Locate the cell with the specified text and output its [X, Y] center coordinate. 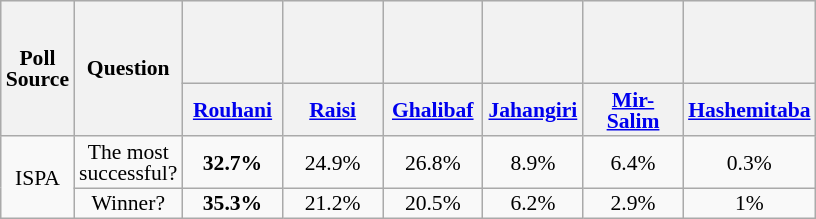
6.4% [633, 162]
26.8% [433, 162]
Winner? [128, 204]
Rouhani [232, 110]
2.9% [633, 204]
Hashemitaba [749, 110]
35.3% [232, 204]
ISPA [38, 178]
Mir-Salim [633, 110]
Raisi [333, 110]
21.2% [333, 204]
Ghalibaf [433, 110]
32.7% [232, 162]
24.9% [333, 162]
1% [749, 204]
20.5% [433, 204]
0.3% [749, 162]
Jahangiri [533, 110]
8.9% [533, 162]
The most successful? [128, 162]
Poll Source [38, 68]
6.2% [533, 204]
Question [128, 68]
